For the text-containing cell, return its midpoint in [x, y] coordinate format. 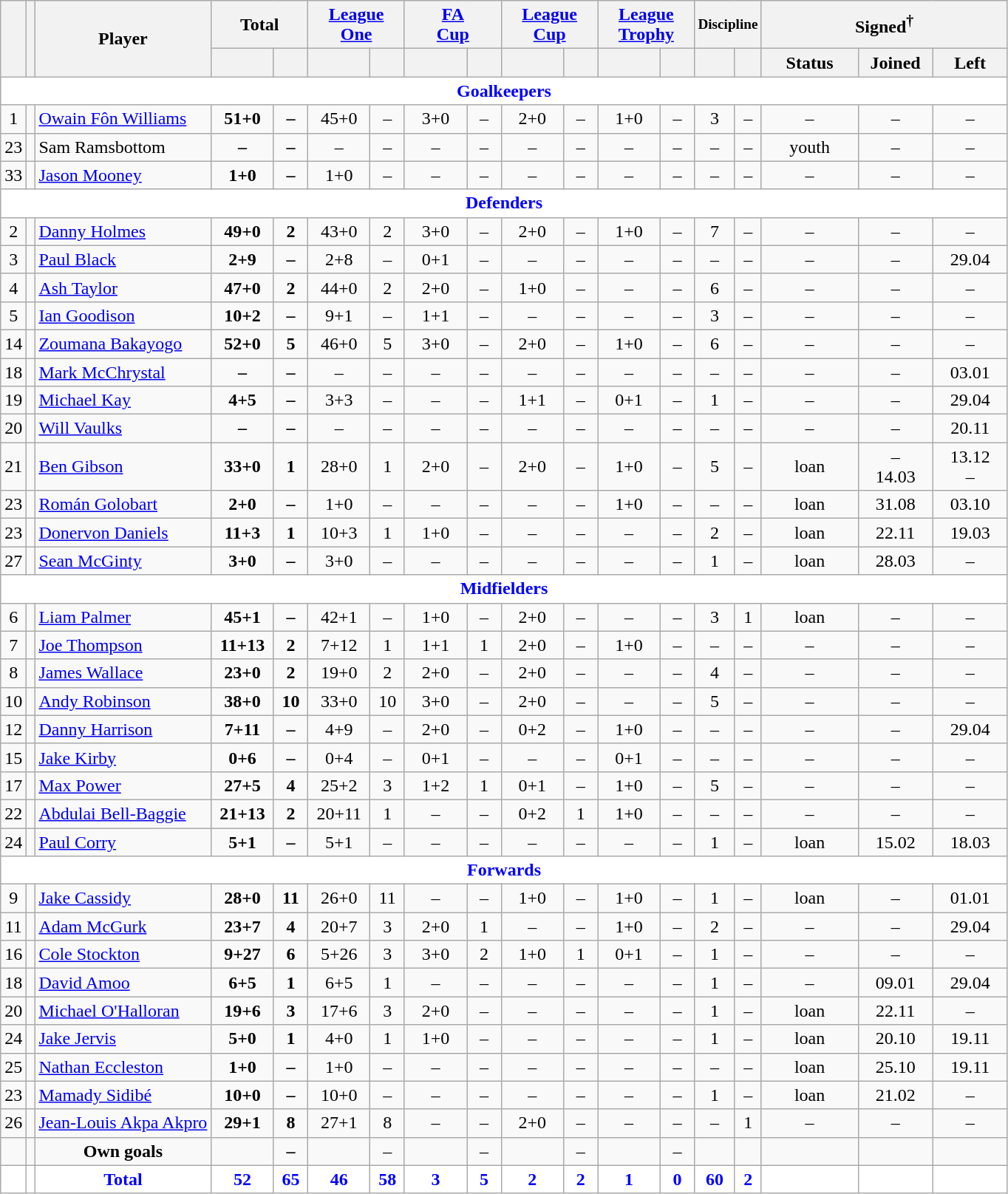
0 [677, 1179]
Goalkeepers [504, 91]
Paul Corry [123, 842]
LeagueOne [356, 25]
22 [13, 813]
7+12 [339, 645]
46 [339, 1179]
43+0 [339, 231]
Joined [896, 63]
44+0 [339, 287]
58 [387, 1179]
David Amoo [123, 983]
15 [13, 757]
Max Power [123, 785]
21 [13, 467]
45+1 [242, 617]
09.01 [896, 983]
20+11 [339, 813]
Nathan Eccleston [123, 1067]
21+13 [242, 813]
15.02 [896, 842]
23+7 [242, 927]
Sam Ramsbottom [123, 147]
Joe Thompson [123, 645]
Donervon Daniels [123, 533]
4+9 [339, 729]
52+0 [242, 344]
31.08 [896, 505]
51+0 [242, 119]
52 [242, 1179]
20+7 [339, 927]
17 [13, 785]
2+8 [339, 259]
5+0 [242, 1039]
19+0 [339, 673]
Liam Palmer [123, 617]
LeagueCup [550, 25]
2+9 [242, 259]
11+3 [242, 533]
Abdulai Bell-Baggie [123, 813]
20.11 [970, 429]
16 [13, 955]
Paul Black [123, 259]
Danny Holmes [123, 231]
12 [13, 729]
49+0 [242, 231]
Zoumana Bakayogo [123, 344]
4+5 [242, 400]
Jean-Louis Akpa Akpro [123, 1123]
Sean McGinty [123, 561]
Jason Mooney [123, 175]
0+4 [339, 757]
LeagueTrophy [646, 25]
FACup [452, 25]
60 [715, 1179]
Owain Fôn Williams [123, 119]
Signed† [884, 25]
Own goals [123, 1151]
Adam McGurk [123, 927]
28.03 [896, 561]
13.12 – [970, 467]
Ash Taylor [123, 287]
10+2 [242, 315]
Player [123, 38]
47+0 [242, 287]
1+2 [435, 785]
7+11 [242, 729]
33 [13, 175]
– 14.03 [896, 467]
42+1 [339, 617]
18.03 [970, 842]
Danny Harrison [123, 729]
Ben Gibson [123, 467]
9+27 [242, 955]
Forwards [504, 870]
4+0 [339, 1039]
03.01 [970, 372]
Midfielders [504, 589]
25.10 [896, 1067]
9+1 [339, 315]
Andy Robinson [123, 701]
youth [810, 147]
19+6 [242, 1011]
Mark McChrystal [123, 372]
Left [970, 63]
5+26 [339, 955]
Ian Goodison [123, 315]
01.01 [970, 898]
9 [13, 898]
26+0 [339, 898]
Cole Stockton [123, 955]
03.10 [970, 505]
0+6 [242, 757]
17+6 [339, 1011]
Jake Cassidy [123, 898]
Michael O'Halloran [123, 1011]
20.10 [896, 1039]
10+3 [339, 533]
Mamady Sidibé [123, 1095]
25 [13, 1067]
26 [13, 1123]
25+2 [339, 785]
19 [13, 400]
James Wallace [123, 673]
23+0 [242, 673]
38+0 [242, 701]
Status [810, 63]
Michael Kay [123, 400]
19.03 [970, 533]
46+0 [339, 344]
Román Golobart [123, 505]
Defenders [504, 203]
Will Vaulks [123, 429]
65 [291, 1179]
11+13 [242, 645]
21.02 [896, 1095]
27 [13, 561]
Jake Jervis [123, 1039]
27+5 [242, 785]
29+1 [242, 1123]
Discipline [728, 25]
27+1 [339, 1123]
45+0 [339, 119]
14 [13, 344]
3+3 [339, 400]
Jake Kirby [123, 757]
